Scan for the cell matching the given text and deliver its (x, y) coordinate at center. 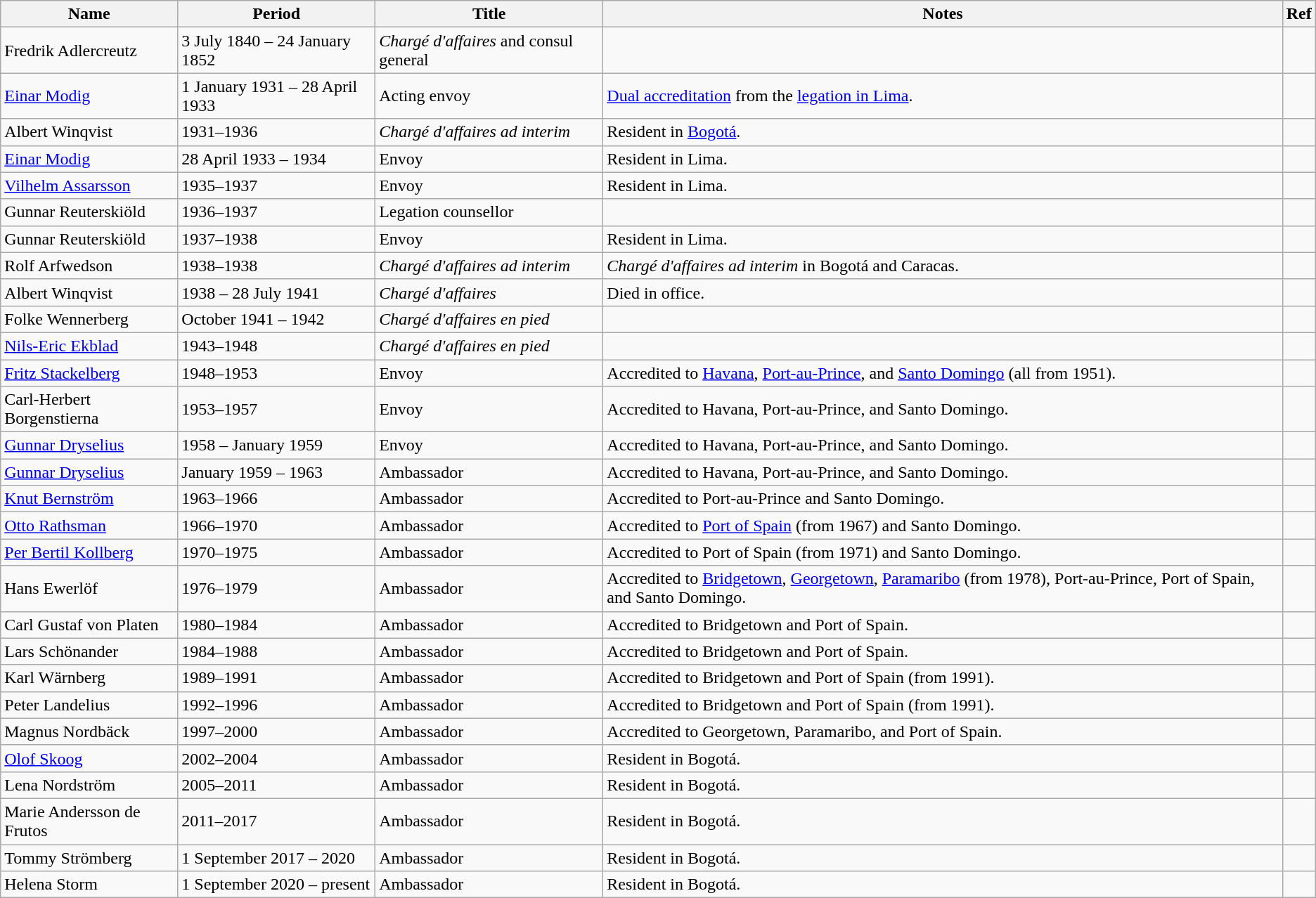
1953–1957 (277, 409)
3 July 1840 – 24 January 1852 (277, 51)
Acting envoy (489, 96)
Chargé d'affaires and consul general (489, 51)
Otto Rathsman (89, 526)
Knut Bernström (89, 499)
Tommy Strömberg (89, 858)
1948–1953 (277, 373)
Carl Gustaf von Platen (89, 625)
Peter Landelius (89, 705)
Accredited to Georgetown, Paramaribo, and Port of Spain. (943, 731)
1931–1936 (277, 132)
Hans Ewerlöf (89, 589)
1938 – 28 July 1941 (277, 292)
Lars Schönander (89, 651)
Folke Wennerberg (89, 319)
Chargé d'affaires (489, 292)
1966–1970 (277, 526)
1980–1984 (277, 625)
Accredited to Bridgetown, Georgetown, Paramaribo (from 1978), Port-au-Prince, Port of Spain, and Santo Domingo. (943, 589)
Name (89, 14)
Karl Wärnberg (89, 678)
Vilhelm Assarsson (89, 186)
1 September 2017 – 2020 (277, 858)
Dual accreditation from the legation in Lima. (943, 96)
1935–1937 (277, 186)
1984–1988 (277, 651)
Period (277, 14)
Legation counsellor (489, 212)
2005–2011 (277, 785)
1963–1966 (277, 499)
1992–1996 (277, 705)
2002–2004 (277, 758)
October 1941 – 1942 (277, 319)
1937–1938 (277, 239)
1 September 2020 – present (277, 885)
Died in office. (943, 292)
Olof Skoog (89, 758)
Accredited to Port of Spain (from 1967) and Santo Domingo. (943, 526)
Nils-Eric Ekblad (89, 346)
Accredited to Port of Spain (from 1971) and Santo Domingo. (943, 552)
Accredited to Havana, Port-au-Prince, and Santo Domingo (all from 1951). (943, 373)
1938–1938 (277, 266)
Notes (943, 14)
Magnus Nordbäck (89, 731)
1970–1975 (277, 552)
Per Bertil Kollberg (89, 552)
1976–1979 (277, 589)
January 1959 – 1963 (277, 472)
1 January 1931 – 28 April 1933 (277, 96)
Fredrik Adlercreutz (89, 51)
Fritz Stackelberg (89, 373)
1943–1948 (277, 346)
Accredited to Port-au-Prince and Santo Domingo. (943, 499)
1997–2000 (277, 731)
1958 – January 1959 (277, 445)
Helena Storm (89, 885)
28 April 1933 – 1934 (277, 159)
Marie Andersson de Frutos (89, 821)
1989–1991 (277, 678)
1936–1937 (277, 212)
Chargé d'affaires ad interim in Bogotá and Caracas. (943, 266)
Ref (1299, 14)
Title (489, 14)
Carl-Herbert Borgenstierna (89, 409)
Rolf Arfwedson (89, 266)
2011–2017 (277, 821)
Lena Nordström (89, 785)
